Capture the cell that displays the provided text and extract its [x, y] central coordinate. 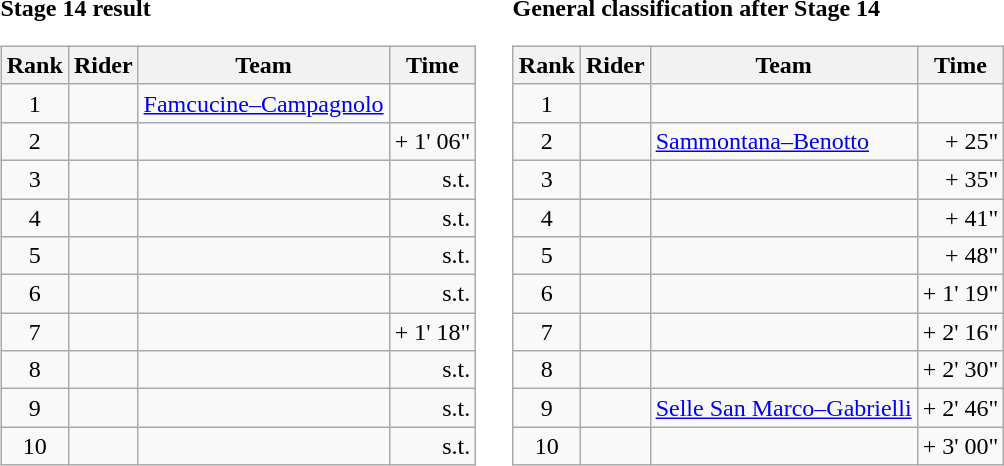
+ 2' 16" [960, 332]
+ 25" [960, 141]
Selle San Marco–Gabrielli [784, 408]
+ 48" [960, 256]
+ 35" [960, 179]
+ 41" [960, 217]
+ 2' 30" [960, 370]
+ 2' 46" [960, 408]
+ 1' 19" [960, 294]
+ 1' 06" [432, 141]
Sammontana–Benotto [784, 141]
+ 1' 18" [432, 332]
Famcucine–Campagnolo [264, 103]
+ 3' 00" [960, 446]
